Pinpoint the cell where the given text exists, returning its (x, y) midpoint coordinate. 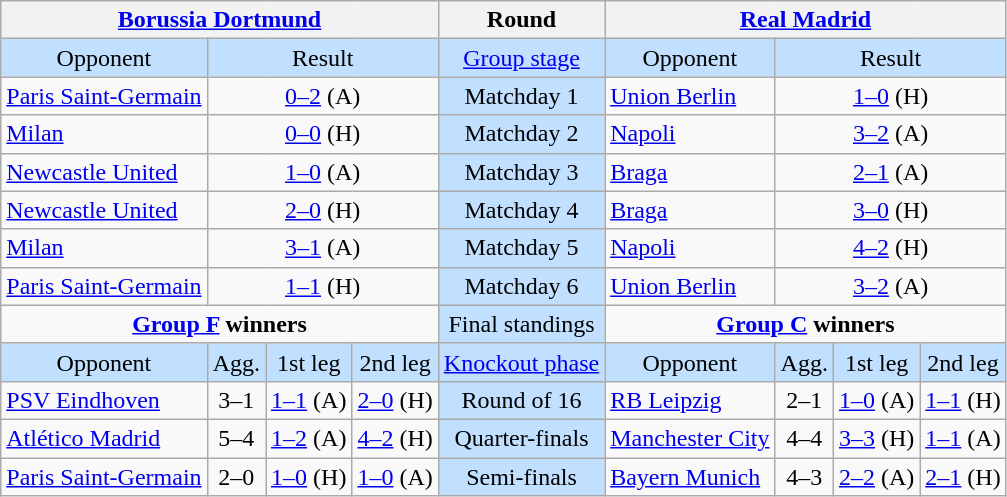
Manchester City (690, 438)
Semi-finals (521, 477)
5–4 (236, 438)
4–3 (804, 477)
Atlético Madrid (104, 438)
2–1 (804, 400)
Real Madrid (806, 20)
3–1 (236, 400)
Borussia Dortmund (220, 20)
Knockout phase (521, 362)
Matchday 1 (521, 96)
Bayern Munich (690, 477)
2–1 (A) (890, 172)
Round of 16 (521, 400)
0–2 (A) (322, 96)
3–3 (H) (876, 438)
3–0 (H) (890, 210)
2–0 (236, 477)
Final standings (521, 324)
Group stage (521, 58)
Quarter-finals (521, 438)
4–4 (804, 438)
Matchday 3 (521, 172)
Matchday 4 (521, 210)
Matchday 6 (521, 286)
0–0 (H) (322, 134)
2–2 (A) (876, 477)
RB Leipzig (690, 400)
PSV Eindhoven (104, 400)
1–2 (A) (309, 438)
Round (521, 20)
Matchday 5 (521, 248)
Group F winners (220, 324)
Group C winners (806, 324)
3–1 (A) (322, 248)
Matchday 2 (521, 134)
2–1 (H) (963, 477)
